Search for the cell housing the specified text and yield its (x, y) center coordinate. 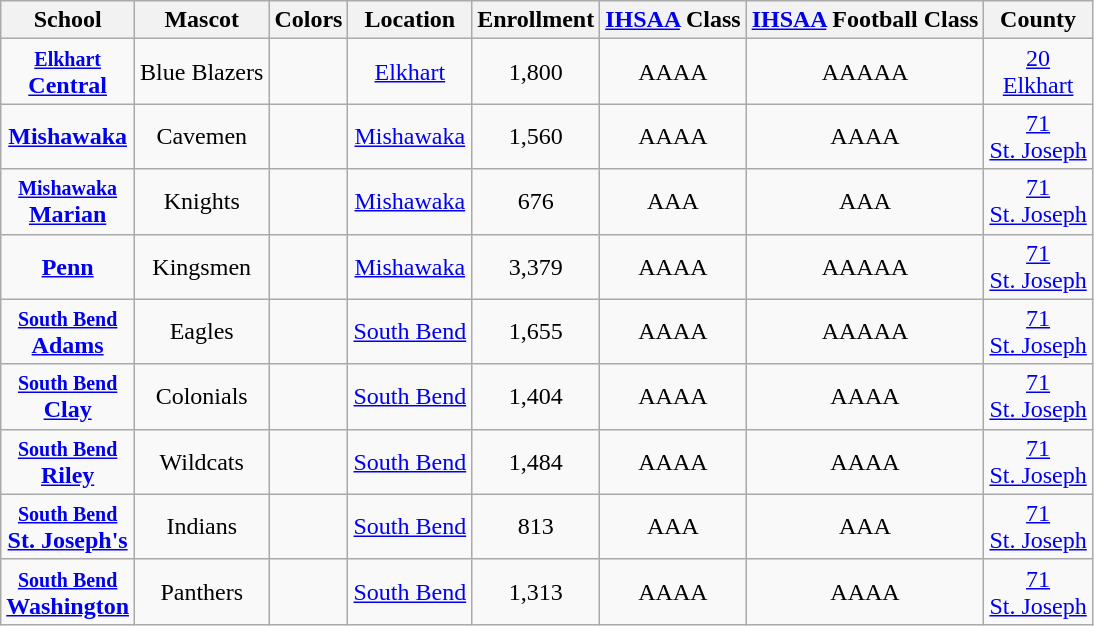
Blue Blazers (202, 72)
Location (410, 20)
South Bend Clay (68, 396)
1,484 (536, 462)
South Bend Riley (68, 462)
South Bend St. Joseph's (68, 526)
813 (536, 526)
676 (536, 202)
Eagles (202, 332)
20 Elkhart (1038, 72)
South Bend Washington (68, 592)
Elkhart (410, 72)
1,800 (536, 72)
Elkhart Central (68, 72)
Enrollment (536, 20)
IHSAA Football Class (865, 20)
3,379 (536, 266)
IHSAA Class (673, 20)
Wildcats (202, 462)
Knights (202, 202)
Mishawaka Marian (68, 202)
1,655 (536, 332)
Penn (68, 266)
1,313 (536, 592)
Colonials (202, 396)
1,560 (536, 136)
County (1038, 20)
Cavemen (202, 136)
Panthers (202, 592)
Mascot (202, 20)
School (68, 20)
South Bend Adams (68, 332)
1,404 (536, 396)
Indians (202, 526)
Kingsmen (202, 266)
Colors (308, 20)
